Search for the cell housing the specified text and yield its (x, y) center coordinate. 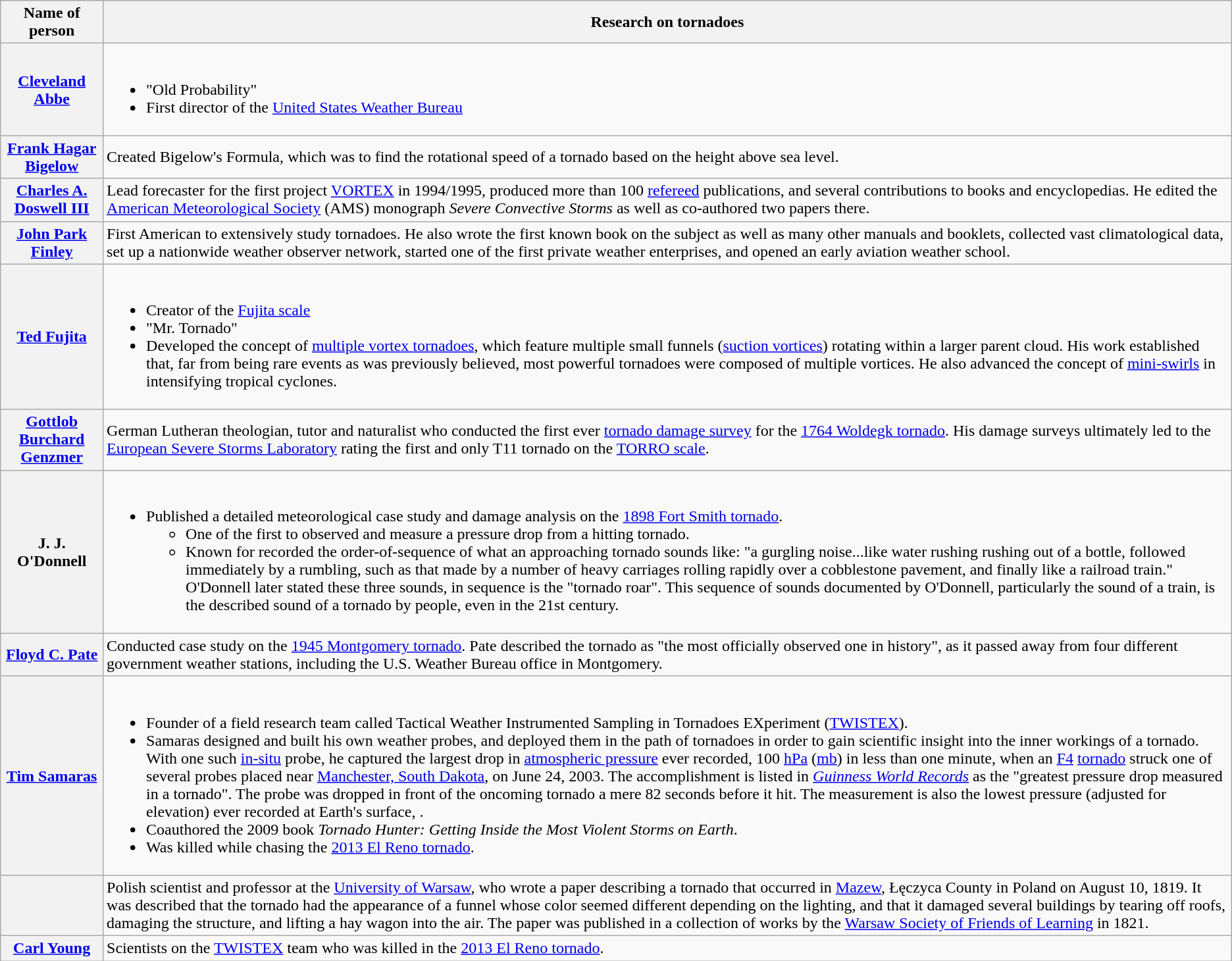
Ted Fujita (52, 337)
Charles A. Doswell III (52, 200)
Scientists on the TWISTEX team who was killed in the 2013 El Reno tornado. (667, 948)
Cleveland Abbe (52, 90)
Frank Hagar Bigelow (52, 157)
Research on tornadoes (667, 22)
John Park Finley (52, 242)
Gottlob Burchard Genzmer (52, 440)
Name of person (52, 22)
Tim Samaras (52, 775)
Floyd C. Pate (52, 654)
"Old Probability"First director of the United States Weather Bureau (667, 90)
J. J. O'Donnell (52, 552)
Carl Young (52, 948)
Created Bigelow's Formula, which was to find the rotational speed of a tornado based on the height above sea level. (667, 157)
